Capture the cell that displays the provided text and extract its [X, Y] central coordinate. 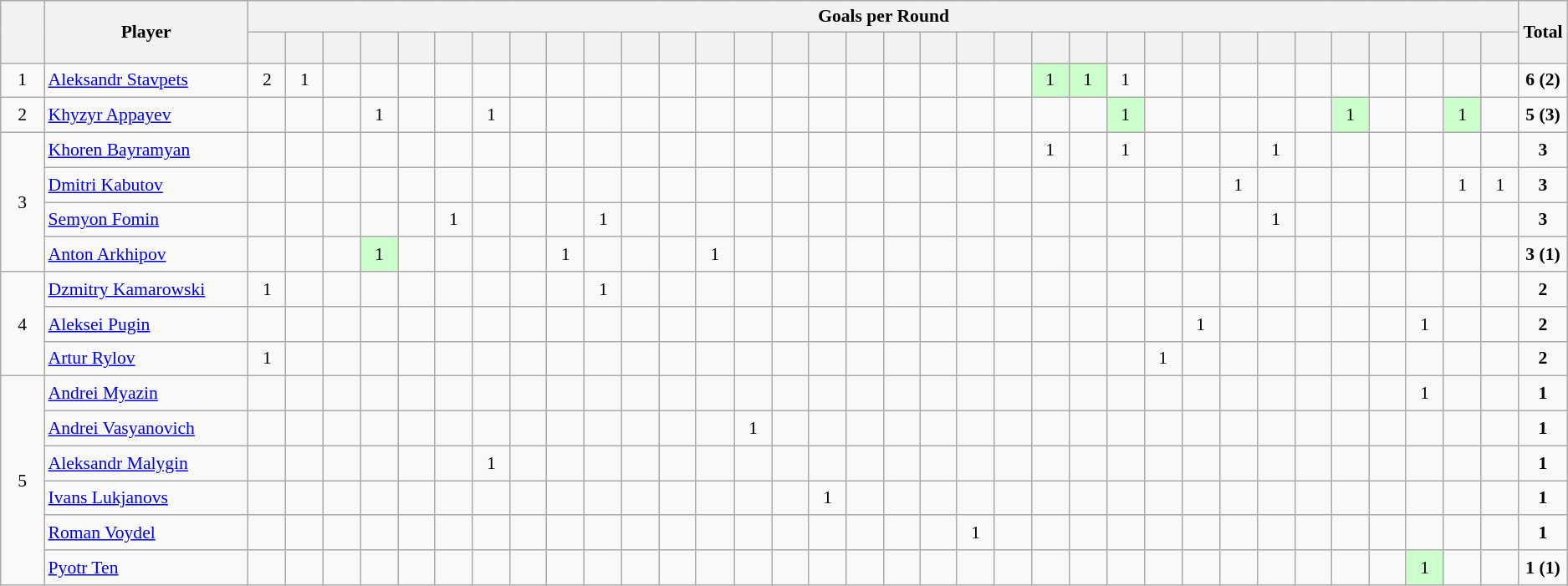
Aleksei Pugin [146, 324]
Player [146, 32]
Artur Rylov [146, 359]
4 [23, 324]
Anton Arkhipov [146, 255]
Pyotr Ten [146, 568]
Andrei Vasyanovich [146, 429]
Dzmitry Kamarowski [146, 289]
3 (1) [1542, 255]
Andrei Myazin [146, 394]
5 [23, 481]
1 (1) [1542, 568]
5 (3) [1542, 115]
Ivans Lukjanovs [146, 498]
Total [1542, 32]
Khyzyr Appayev [146, 115]
Goals per Round [884, 17]
Aleksandr Malygin [146, 463]
Khoren Bayramyan [146, 150]
Roman Voydel [146, 533]
Dmitri Kabutov [146, 185]
Semyon Fomin [146, 220]
6 (2) [1542, 80]
Aleksandr Stavpets [146, 80]
